Determine the (X, Y) coordinate at the center of the cell enclosing the given text.  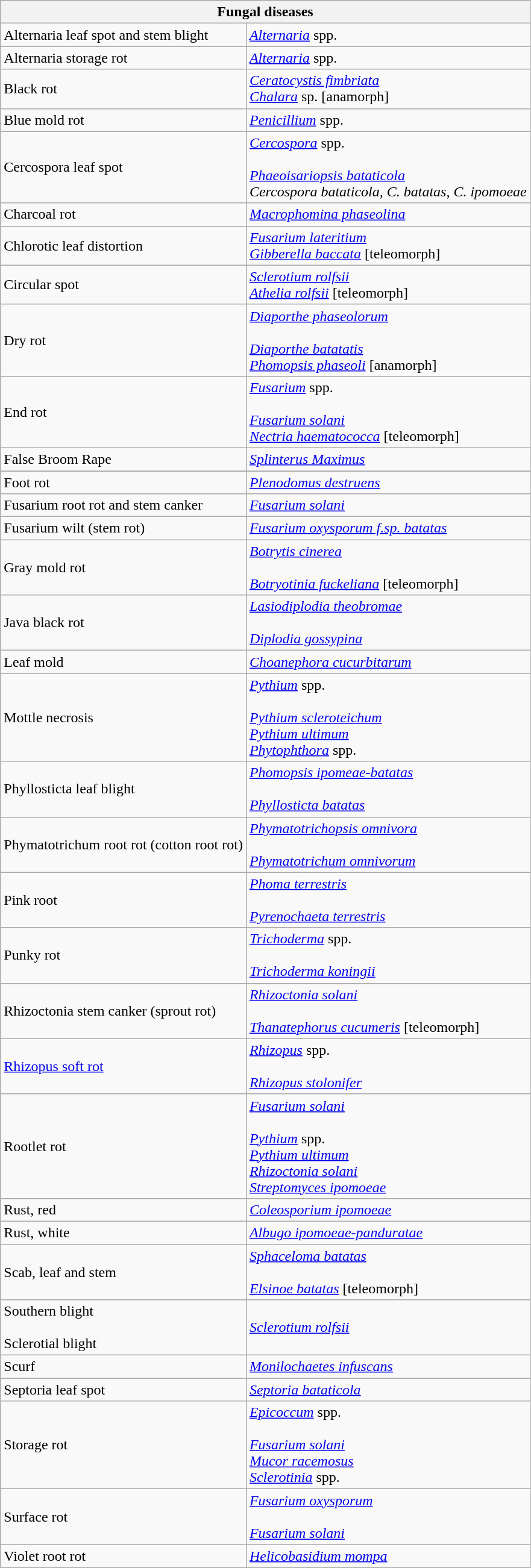
Fusarium oxysporum f.sp. batatas (388, 528)
Rust, red (124, 1210)
Lasiodiplodia theobromae Diplodia gossypina (388, 623)
Phoma terrestris Pyrenochaeta terrestris (388, 900)
Alternaria leaf spot and stem blight (124, 35)
Trichoderma spp. Trichoderma koningii (388, 955)
Phyllosticta leaf blight (124, 789)
Fusarium oxysporumFusarium solani (388, 1517)
Rhizopus spp. Rhizopus stolonifer (388, 1066)
Plenodomus destruens (388, 483)
Cercospora leaf spot (124, 167)
Cercospora spp. Phaeoisariopsis bataticola Cercospora bataticola, C. batatas, C. ipomoeae (388, 167)
Rust, white (124, 1232)
Pythium spp. Pythium scleroteichum Pythium ultimum Phytophthora spp. (388, 717)
Sclerotium rolfsii Athelia rolfsii [teleomorph] (388, 284)
Southern blightSclerotial blight (124, 1328)
Epicoccum spp. Fusarium solani Mucor racemosus Sclerotinia spp. (388, 1445)
Scab, leaf and stem (124, 1272)
Rootlet rot (124, 1146)
Fusarium solani (388, 505)
Ceratocystis fimbriataChalara sp. [anamorph] (388, 89)
Punky rot (124, 955)
Java black rot (124, 623)
Blue mold rot (124, 120)
Chlorotic leaf distortion (124, 246)
Rhizopus soft rot (124, 1066)
Alternaria storage rot (124, 58)
Gray mold rot (124, 567)
Diaporthe phaseolorum Diaporthe batatatis Phomopsis phaseoli [anamorph] (388, 340)
Scurf (124, 1367)
Mottle necrosis (124, 717)
Phomopsis ipomeae-batatas Phyllosticta batatas (388, 789)
Albugo ipomoeae-panduratae (388, 1232)
Surface rot (124, 1517)
Circular spot (124, 284)
Fusarium wilt (stem rot) (124, 528)
Violet root rot (124, 1556)
Fungal diseases (265, 12)
Charcoal rot (124, 214)
Rhizoctonia solaniThanatephorus cucumeris [teleomorph] (388, 1011)
Splinterus Maximus (388, 459)
Pink root (124, 900)
Foot rot (124, 483)
Penicillium spp. (388, 120)
Fusarium spp. Fusarium solani Nectria haematococca [teleomorph] (388, 412)
Black rot (124, 89)
Coleosporium ipomoeae (388, 1210)
Fusarium solaniPythium spp. Pythium ultimum Rhizoctonia solani Streptomyces ipomoeae (388, 1146)
Sclerotium rolfsii (388, 1328)
Fusarium lateritiumGibberella baccata [teleomorph] (388, 246)
Phymatotrichopsis omnivora Phymatotrichum omnivorum (388, 845)
Monilochaetes infuscans (388, 1367)
Leaf mold (124, 662)
Storage rot (124, 1445)
Dry rot (124, 340)
End rot (124, 412)
Helicobasidium mompa (388, 1556)
False Broom Rape (124, 459)
Septoria leaf spot (124, 1390)
Phymatotrichum root rot (cotton root rot) (124, 845)
Choanephora cucurbitarum (388, 662)
Fusarium root rot and stem canker (124, 505)
Macrophomina phaseolina (388, 214)
Sphaceloma batatasElsinoe batatas [teleomorph] (388, 1272)
Rhizoctonia stem canker (sprout rot) (124, 1011)
Botrytis cinereaBotryotinia fuckeliana [teleomorph] (388, 567)
Septoria bataticola (388, 1390)
